Search for the cell housing the specified text and yield its [x, y] center coordinate. 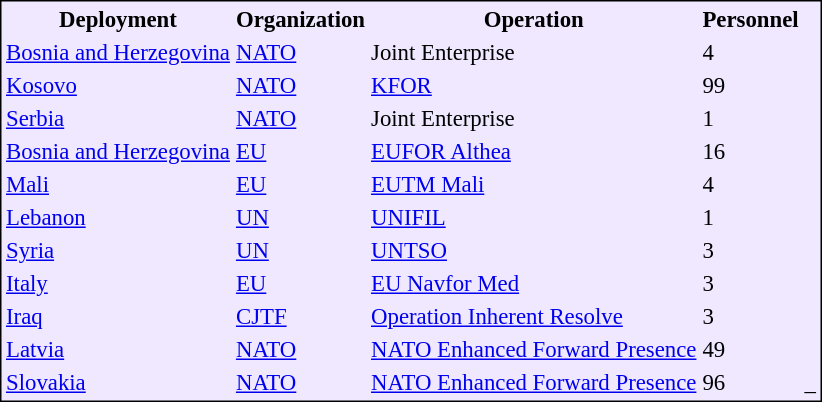
EUTM Mali [534, 185]
KFOR [534, 85]
Lebanon [118, 217]
96 [750, 383]
49 [750, 349]
99 [750, 85]
Organization [300, 19]
Mali [118, 185]
Slovakia [118, 383]
Personnel [750, 19]
Iraq [118, 317]
Serbia [118, 119]
Syria [118, 251]
EUFOR Althea [534, 151]
Italy [118, 283]
_ [810, 383]
UNTSO [534, 251]
Deployment [118, 19]
CJTF [300, 317]
16 [750, 151]
Latvia [118, 349]
Operation Inherent Resolve [534, 317]
Kosovo [118, 85]
EU Navfor Med [534, 283]
UNIFIL [534, 217]
Operation [534, 19]
